From the cell containing the given text, extract its center point as [x, y] coordinate. 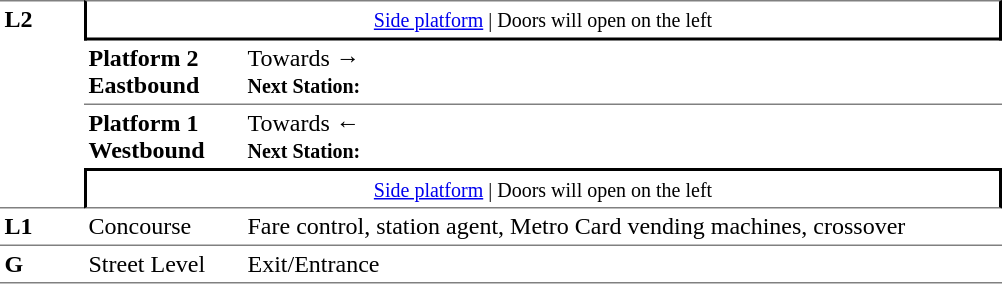
L1 [42, 226]
Exit/Entrance [622, 264]
G [42, 264]
Towards ← Next Station: [622, 136]
Platform 1Westbound [164, 136]
Platform 2Eastbound [164, 72]
Street Level [164, 264]
L2 [42, 104]
Towards → Next Station: [622, 72]
Fare control, station agent, Metro Card vending machines, crossover [622, 226]
Concourse [164, 226]
